For the text-containing cell, return its midpoint in [X, Y] coordinate format. 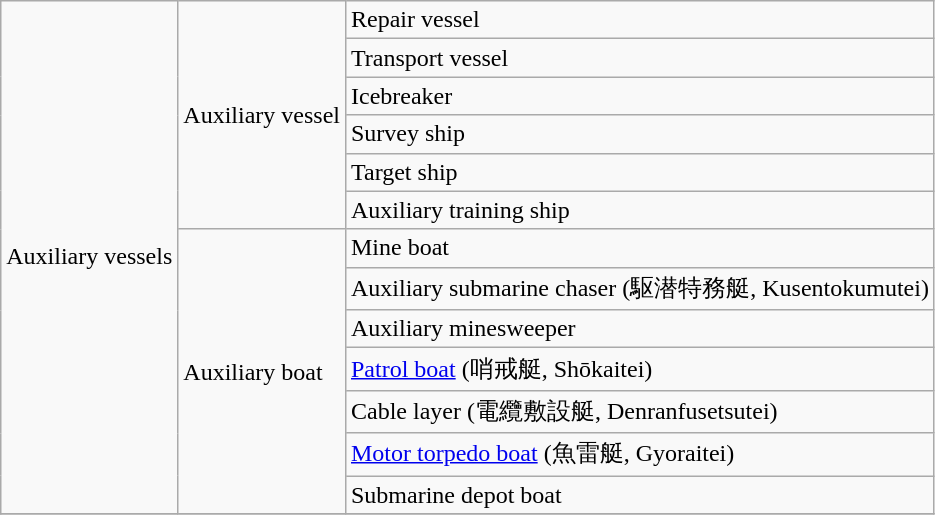
Motor torpedo boat (魚雷艇, Gyoraitei) [640, 454]
Auxiliary vessels [90, 258]
Patrol boat (哨戒艇, Shōkaitei) [640, 370]
Target ship [640, 172]
Transport vessel [640, 58]
Icebreaker [640, 96]
Auxiliary submarine chaser (駆潜特務艇, Kusentokumutei) [640, 288]
Survey ship [640, 134]
Auxiliary training ship [640, 210]
Auxiliary boat [262, 371]
Cable layer (電纜敷設艇, Denranfusetsutei) [640, 412]
Mine boat [640, 248]
Auxiliary vessel [262, 115]
Submarine depot boat [640, 495]
Repair vessel [640, 20]
Auxiliary minesweeper [640, 329]
